Detect which cell encompasses the target text, then output its (X, Y) center coordinate. 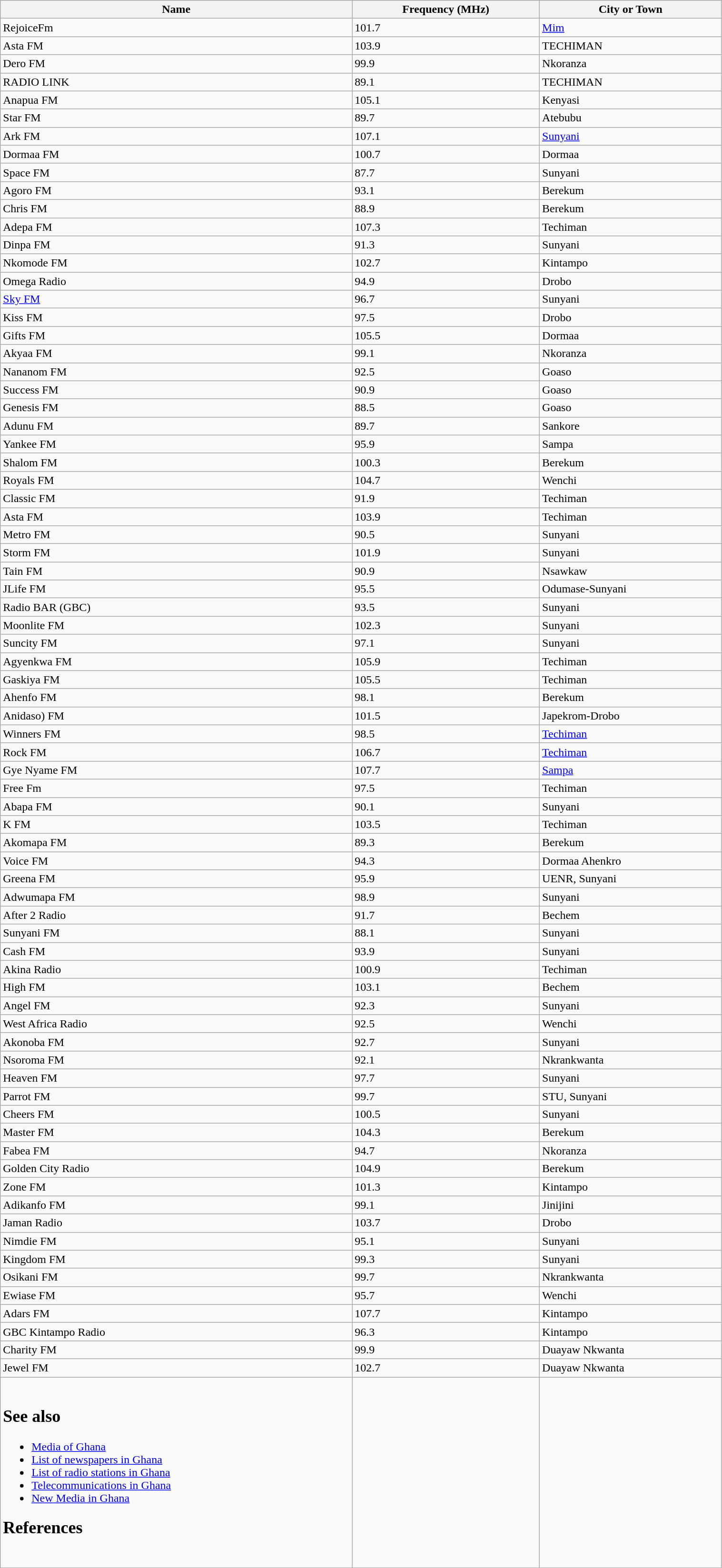
Master FM (176, 1133)
93.1 (446, 190)
Royals FM (176, 480)
105.1 (446, 100)
Success FM (176, 390)
96.3 (446, 1331)
100.3 (446, 462)
Chris FM (176, 208)
Metro FM (176, 535)
Odumase-Sunyani (631, 589)
Charity FM (176, 1350)
Agyenkwa FM (176, 661)
City or Town (631, 10)
Shalom FM (176, 462)
101.7 (446, 28)
93.9 (446, 951)
106.7 (446, 752)
Akina Radio (176, 969)
Dormaa Ahenkro (631, 861)
Moonlite FM (176, 625)
Frequency (MHz) (446, 10)
95.5 (446, 589)
104.9 (446, 1169)
94.3 (446, 861)
Nkomode FM (176, 263)
89.3 (446, 843)
Atebubu (631, 118)
89.1 (446, 82)
Adars FM (176, 1313)
Adunu FM (176, 426)
Akomapa FM (176, 843)
Greena FM (176, 879)
Space FM (176, 172)
GBC Kintampo Radio (176, 1331)
101.3 (446, 1187)
Mim (631, 28)
Jewel FM (176, 1368)
Omega Radio (176, 281)
Sunyani FM (176, 933)
Genesis FM (176, 408)
95.7 (446, 1295)
91.7 (446, 915)
102.3 (446, 625)
Yankee FM (176, 444)
92.1 (446, 1060)
Storm FM (176, 553)
Kenyasi (631, 100)
101.9 (446, 553)
Zone FM (176, 1187)
100.5 (446, 1114)
UENR, Sunyani (631, 879)
91.9 (446, 498)
98.5 (446, 734)
101.5 (446, 716)
100.9 (446, 969)
93.5 (446, 607)
Nsawkaw (631, 571)
Angel FM (176, 1006)
JLife FM (176, 589)
Gifts FM (176, 335)
104.3 (446, 1133)
98.1 (446, 698)
Ahenfo FM (176, 698)
RejoiceFm (176, 28)
Free Fm (176, 788)
Jaman Radio (176, 1223)
104.7 (446, 480)
Sky FM (176, 299)
Akyaa FM (176, 354)
94.7 (446, 1151)
Cheers FM (176, 1114)
Rock FM (176, 752)
Dero FM (176, 64)
Japekrom-Drobo (631, 716)
Star FM (176, 118)
107.3 (446, 227)
Adikanfo FM (176, 1205)
K FM (176, 825)
88.9 (446, 208)
Parrot FM (176, 1096)
Kiss FM (176, 317)
99.3 (446, 1259)
Winners FM (176, 734)
Suncity FM (176, 643)
103.1 (446, 987)
97.7 (446, 1078)
Name (176, 10)
Nananom FM (176, 372)
Anapua FM (176, 100)
Sankore (631, 426)
98.9 (446, 897)
Ewiase FM (176, 1295)
Jinijini (631, 1205)
Abapa FM (176, 807)
103.7 (446, 1223)
Adepa FM (176, 227)
Agoro FM (176, 190)
90.5 (446, 535)
Golden City Radio (176, 1169)
Nimdie FM (176, 1241)
88.1 (446, 933)
96.7 (446, 299)
94.9 (446, 281)
Nsoroma FM (176, 1060)
90.1 (446, 807)
103.5 (446, 825)
Radio BAR (GBC) (176, 607)
105.9 (446, 661)
97.1 (446, 643)
See alsoMedia of GhanaList of newspapers in GhanaList of radio stations in GhanaTelecommunications in GhanaNew Media in GhanaReferences (176, 1472)
87.7 (446, 172)
88.5 (446, 408)
Classic FM (176, 498)
Gye Nyame FM (176, 770)
Heaven FM (176, 1078)
91.3 (446, 245)
Dinpa FM (176, 245)
100.7 (446, 154)
Cash FM (176, 951)
95.1 (446, 1241)
After 2 Radio (176, 915)
RADIO LINK (176, 82)
Akonoba FM (176, 1042)
Adwumapa FM (176, 897)
Dormaa FM (176, 154)
West Africa Radio (176, 1024)
Osikani FM (176, 1277)
Anidaso) FM (176, 716)
Fabea FM (176, 1151)
Tain FM (176, 571)
Voice FM (176, 861)
Gaskiya FM (176, 680)
High FM (176, 987)
Kingdom FM (176, 1259)
107.1 (446, 136)
92.3 (446, 1006)
Ark FM (176, 136)
STU, Sunyani (631, 1096)
92.7 (446, 1042)
